Determine the [X, Y] coordinate at the center of the cell enclosing the given text.  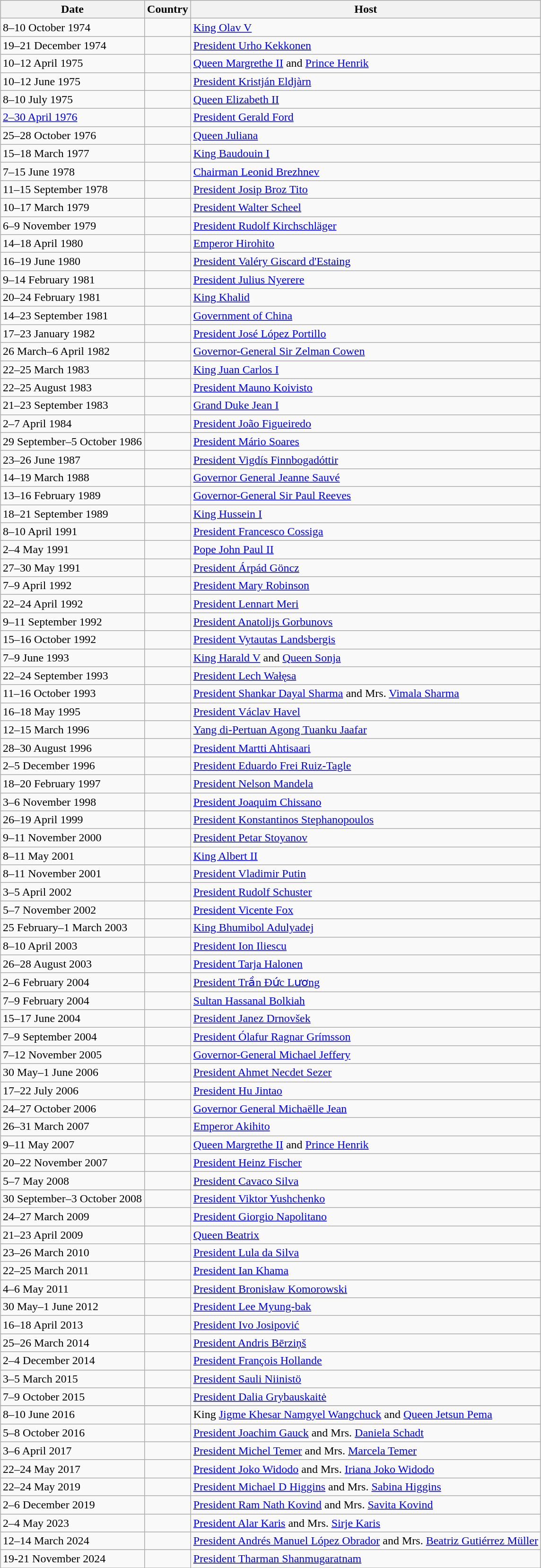
16–19 June 1980 [73, 262]
26–19 April 1999 [73, 820]
President Giorgio Napolitano [366, 1216]
7–12 November 2005 [73, 1055]
3–5 April 2002 [73, 892]
President François Hollande [366, 1361]
Emperor Hirohito [366, 244]
9–11 September 1992 [73, 622]
16–18 May 1995 [73, 712]
3–6 April 2017 [73, 1451]
President Walter Scheel [366, 207]
26–28 August 2003 [73, 964]
19-21 November 2024 [73, 1559]
10–12 June 1975 [73, 81]
President Rudolf Kirchschläger [366, 226]
Queen Juliana [366, 135]
22–24 April 1992 [73, 604]
President Ian Khama [366, 1271]
8–11 May 2001 [73, 856]
President Ion Iliescu [366, 946]
President Michael D Higgins and Mrs. Sabina Higgins [366, 1487]
President Joaquim Chissano [366, 802]
President Václav Havel [366, 712]
15–16 October 1992 [73, 640]
Country [168, 9]
11–16 October 1993 [73, 694]
King Juan Carlos I [366, 370]
King Bhumibol Adulyadej [366, 928]
President Vigdís Finnbogadóttir [366, 459]
14–18 April 1980 [73, 244]
2–4 May 1991 [73, 550]
President Petar Stoyanov [366, 838]
Governor-General Sir Zelman Cowen [366, 352]
6–9 November 1979 [73, 226]
President Rudolf Schuster [366, 892]
23–26 March 2010 [73, 1253]
26–31 March 2007 [73, 1127]
9–14 February 1981 [73, 280]
29 September–5 October 1986 [73, 441]
President Lee Myung-bak [366, 1307]
President Gerald Ford [366, 117]
Yang di-Pertuan Agong Tuanku Jaafar [366, 730]
12–15 March 1996 [73, 730]
President Cavaco Silva [366, 1180]
22–25 March 1983 [73, 370]
President Hu Jintao [366, 1091]
President Janez Drnovšek [366, 1019]
15–18 March 1977 [73, 153]
8–10 April 2003 [73, 946]
President Anatolijs Gorbunovs [366, 622]
President Andris Bērziņš [366, 1343]
President Sauli Niinistö [366, 1379]
12–14 March 2024 [73, 1541]
President Vytautas Landsbergis [366, 640]
8–11 November 2001 [73, 874]
Queen Beatrix [366, 1234]
President Joko Widodo and Mrs. Iriana Joko Widodo [366, 1469]
18–21 September 1989 [73, 513]
President Lennart Meri [366, 604]
17–22 July 2006 [73, 1091]
8–10 April 1991 [73, 532]
President José López Portillo [366, 334]
Governor General Jeanne Sauvé [366, 477]
Chairman Leonid Brezhnev [366, 171]
Sultan Hassanal Bolkiah [366, 1001]
King Jigme Khesar Namgyel Wangchuck and Queen Jetsun Pema [366, 1415]
18–20 February 1997 [73, 784]
7–9 October 2015 [73, 1397]
President Konstantinos Stephanopoulos [366, 820]
Governor-General Michael Jeffery [366, 1055]
President Lech Wałęsa [366, 676]
President Tharman Shanmugaratnam [366, 1559]
President Alar Karis and Mrs. Sirje Karis [366, 1523]
7–9 April 1992 [73, 586]
11–15 September 1978 [73, 189]
14–23 September 1981 [73, 316]
28–30 August 1996 [73, 748]
President Mary Robinson [366, 586]
President Ivo Josipović [366, 1325]
5–7 November 2002 [73, 910]
30 May–1 June 2006 [73, 1073]
Government of China [366, 316]
President Bronisław Komorowski [366, 1289]
16–18 April 2013 [73, 1325]
30 May–1 June 2012 [73, 1307]
President Julius Nyerere [366, 280]
President Eduardo Frei Ruiz-Tagle [366, 766]
3–6 November 1998 [73, 802]
King Baudouin I [366, 153]
13–16 February 1989 [73, 495]
President Andrés Manuel López Obrador and Mrs. Beatriz Gutiérrez Müller [366, 1541]
2–6 February 2004 [73, 982]
Date [73, 9]
President João Figueiredo [366, 423]
25–28 October 1976 [73, 135]
10–12 April 1975 [73, 63]
3–5 March 2015 [73, 1379]
President Mauno Koivisto [366, 388]
5–8 October 2016 [73, 1433]
President Ólafur Ragnar Grímsson [366, 1037]
King Hussein I [366, 513]
Host [366, 9]
President Viktor Yushchenko [366, 1198]
President Vicente Fox [366, 910]
President Vladimir Putin [366, 874]
Governor-General Sir Paul Reeves [366, 495]
22–24 May 2017 [73, 1469]
5–7 May 2008 [73, 1180]
22–24 September 1993 [73, 676]
President Dalia Grybauskaitė [366, 1397]
President Shankar Dayal Sharma and Mrs. Vimala Sharma [366, 694]
President Kristján Eldjàrn [366, 81]
24–27 March 2009 [73, 1216]
17–23 January 1982 [73, 334]
25 February–1 March 2003 [73, 928]
26 March–6 April 1982 [73, 352]
President Michel Temer and Mrs. Marcela Temer [366, 1451]
22–24 May 2019 [73, 1487]
4–6 May 2011 [73, 1289]
23–26 June 1987 [73, 459]
25–26 March 2014 [73, 1343]
21–23 April 2009 [73, 1234]
President Mário Soares [366, 441]
22–25 March 2011 [73, 1271]
King Harald V and Queen Sonja [366, 658]
President Ahmet Necdet Sezer [366, 1073]
8–10 June 2016 [73, 1415]
24–27 October 2006 [73, 1109]
10–17 March 1979 [73, 207]
Queen Elizabeth II [366, 99]
2–6 December 2019 [73, 1505]
30 September–3 October 2008 [73, 1198]
President Joachim Gauck and Mrs. Daniela Schadt [366, 1433]
President Francesco Cossiga [366, 532]
King Albert II [366, 856]
9–11 November 2000 [73, 838]
King Olav V [366, 27]
22–25 August 1983 [73, 388]
President Josip Broz Tito [366, 189]
President Ram Nath Kovind and Mrs. Savita Kovind [366, 1505]
President Tarja Halonen [366, 964]
7–9 February 2004 [73, 1001]
20–24 February 1981 [73, 298]
27–30 May 1991 [73, 568]
President Martti Ahtisaari [366, 748]
President Árpád Göncz [366, 568]
Governor General Michaëlle Jean [366, 1109]
21–23 September 1983 [73, 405]
Grand Duke Jean I [366, 405]
15–17 June 2004 [73, 1019]
President Trần Đức Lương [366, 982]
Emperor Akihito [366, 1127]
8–10 October 1974 [73, 27]
President Heinz Fischer [366, 1163]
19–21 December 1974 [73, 45]
2–7 April 1984 [73, 423]
2–30 April 1976 [73, 117]
2–4 December 2014 [73, 1361]
9–11 May 2007 [73, 1145]
President Lula da Silva [366, 1253]
President Valéry Giscard d'Estaing [366, 262]
King Khalid [366, 298]
2–5 December 1996 [73, 766]
20–22 November 2007 [73, 1163]
7–9 September 2004 [73, 1037]
7–15 June 1978 [73, 171]
7–9 June 1993 [73, 658]
14–19 March 1988 [73, 477]
Pope John Paul II [366, 550]
President Nelson Mandela [366, 784]
2–4 May 2023 [73, 1523]
President Urho Kekkonen [366, 45]
8–10 July 1975 [73, 99]
